Pinpoint the cell where the given text exists, returning its [X, Y] midpoint coordinate. 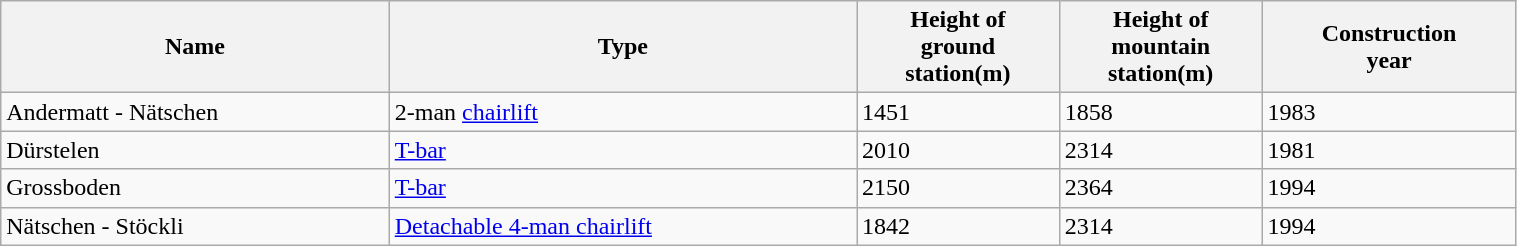
1451 [958, 112]
Nätschen - Stöckli [195, 226]
Dürstelen [195, 150]
2010 [958, 150]
Name [195, 47]
Construction year [1389, 47]
Type [622, 47]
Height of ground station(m) [958, 47]
Detachable 4-man chairlift [622, 226]
1842 [958, 226]
1858 [1160, 112]
Grossboden [195, 188]
Height of mountain station(m) [1160, 47]
2-man chairlift [622, 112]
Andermatt - Nätschen [195, 112]
2150 [958, 188]
2364 [1160, 188]
1981 [1389, 150]
1983 [1389, 112]
